Pinpoint the cell where the given text exists, returning its (X, Y) midpoint coordinate. 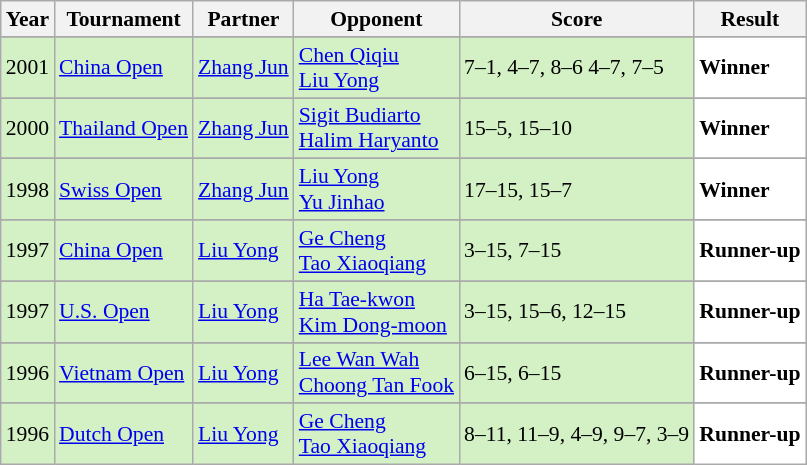
Chen Qiqiu Liu Yong (376, 68)
1998 (28, 190)
Partner (244, 19)
Swiss Open (124, 190)
Thailand Open (124, 128)
U.S. Open (124, 312)
Ha Tae-kwon Kim Dong-moon (376, 312)
Opponent (376, 19)
Liu Yong Yu Jinhao (376, 190)
Dutch Open (124, 434)
3–15, 15–6, 12–15 (576, 312)
Lee Wan Wah Choong Tan Fook (376, 372)
17–15, 15–7 (576, 190)
Tournament (124, 19)
15–5, 15–10 (576, 128)
Score (576, 19)
3–15, 7–15 (576, 250)
8–11, 11–9, 4–9, 9–7, 3–9 (576, 434)
Vietnam Open (124, 372)
Sigit Budiarto Halim Haryanto (376, 128)
6–15, 6–15 (576, 372)
7–1, 4–7, 8–6 4–7, 7–5 (576, 68)
2000 (28, 128)
Year (28, 19)
Result (750, 19)
2001 (28, 68)
